Identify which cell holds the provided text, then report its [X, Y] central coordinate. 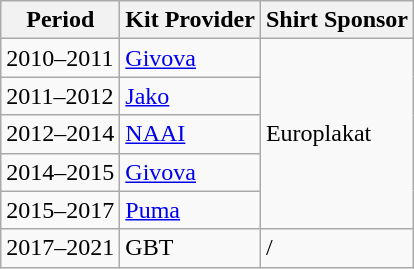
2015–2017 [60, 210]
Puma [190, 210]
/ [336, 248]
Period [60, 20]
2011–2012 [60, 96]
Kit Provider [190, 20]
Jako [190, 96]
NAAI [190, 134]
GBT [190, 248]
2010–2011 [60, 58]
2014–2015 [60, 172]
Shirt Sponsor [336, 20]
Europlakat [336, 134]
2012–2014 [60, 134]
2017–2021 [60, 248]
